Detect which cell encompasses the target text, then output its [X, Y] center coordinate. 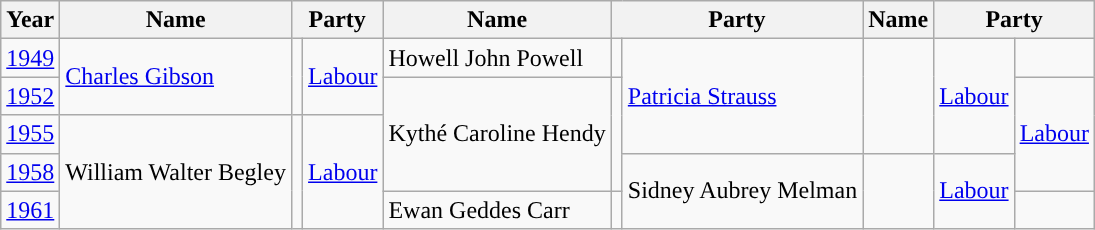
Howell John Powell [497, 58]
William Walter Begley [176, 172]
Year [30, 20]
1952 [30, 96]
1961 [30, 210]
1955 [30, 134]
Charles Gibson [176, 77]
Patricia Strauss [742, 96]
Sidney Aubrey Melman [742, 191]
1958 [30, 172]
1949 [30, 58]
Ewan Geddes Carr [497, 210]
Kythé Caroline Hendy [497, 134]
